Identify which cell holds the provided text, then report its (X, Y) central coordinate. 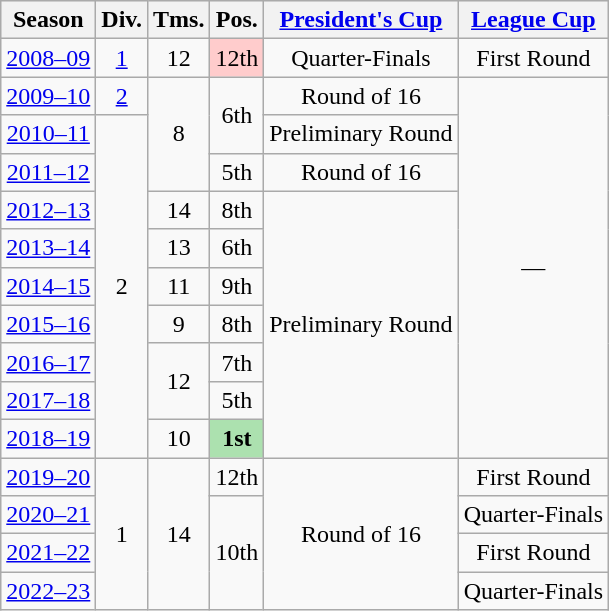
2010–11 (48, 134)
2016–17 (48, 362)
10 (179, 438)
Pos. (237, 20)
1st (237, 438)
2019–20 (48, 477)
2014–15 (48, 286)
2022–23 (48, 591)
9 (179, 324)
Tms. (179, 20)
Season (48, 20)
2011–12 (48, 172)
2021–22 (48, 553)
7th (237, 362)
10th (237, 553)
9th (237, 286)
11 (179, 286)
2008–09 (48, 58)
2017–18 (48, 400)
2020–21 (48, 515)
2009–10 (48, 96)
2012–13 (48, 210)
Div. (122, 20)
League Cup (534, 20)
President's Cup (361, 20)
2018–19 (48, 438)
— (534, 268)
2013–14 (48, 248)
2015–16 (48, 324)
13 (179, 248)
8 (179, 134)
